Return the (x, y) coordinate for the center point of the cell that contains the specified text.  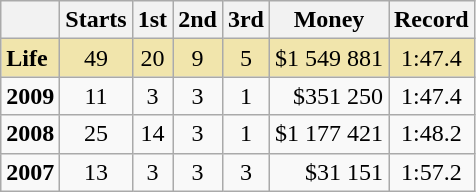
9 (198, 58)
20 (152, 58)
2nd (198, 20)
2009 (30, 96)
1:48.2 (431, 134)
$1 549 881 (328, 58)
25 (96, 134)
11 (96, 96)
$1 177 421 (328, 134)
1st (152, 20)
Life (30, 58)
14 (152, 134)
2007 (30, 172)
Record (431, 20)
3rd (246, 20)
Money (328, 20)
2008 (30, 134)
1:57.2 (431, 172)
49 (96, 58)
$31 151 (328, 172)
5 (246, 58)
13 (96, 172)
Starts (96, 20)
$351 250 (328, 96)
